Detect which cell encompasses the target text, then output its (X, Y) center coordinate. 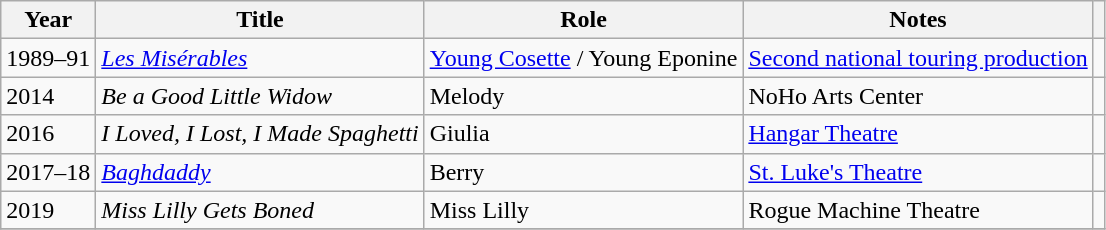
Rogue Machine Theatre (918, 210)
St. Luke's Theatre (918, 172)
Miss Lilly Gets Boned (260, 210)
Be a Good Little Widow (260, 96)
Giulia (584, 134)
Hangar Theatre (918, 134)
I Loved, I Lost, I Made Spaghetti (260, 134)
Second national touring production (918, 58)
Young Cosette / Young Eponine (584, 58)
Title (260, 20)
2019 (48, 210)
1989–91 (48, 58)
Notes (918, 20)
Les Misérables (260, 58)
Miss Lilly (584, 210)
2014 (48, 96)
Melody (584, 96)
Year (48, 20)
Baghdaddy (260, 172)
NoHo Arts Center (918, 96)
Role (584, 20)
2016 (48, 134)
Berry (584, 172)
2017–18 (48, 172)
